Return (X, Y) of the center of cell containing provided text 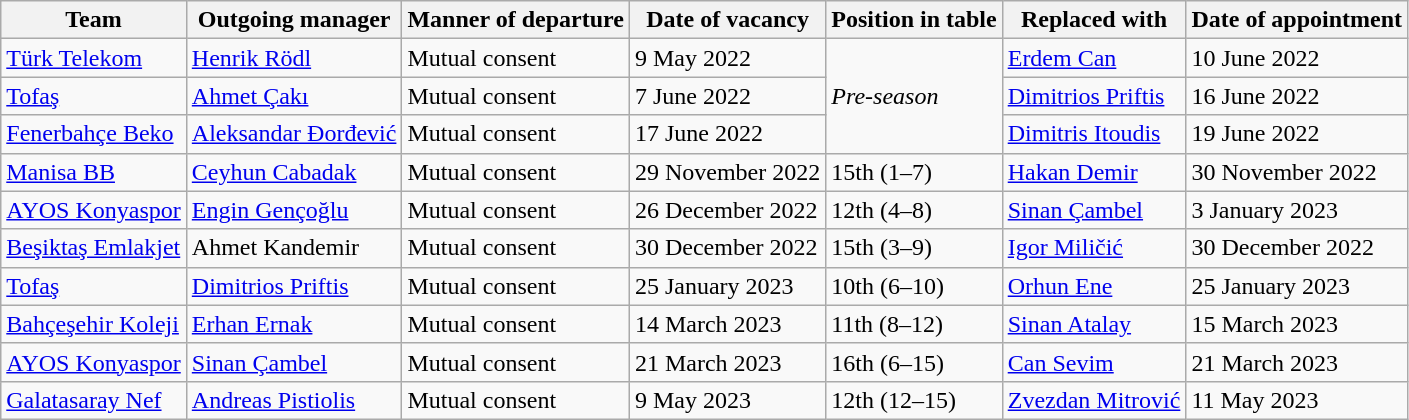
Fenerbahçe Beko (94, 134)
Erhan Ernak (294, 324)
Date of appointment (1297, 20)
Henrik Rödl (294, 58)
Igor Miličić (1094, 248)
9 May 2023 (727, 400)
Ahmet Kandemir (294, 248)
Orhun Ene (1094, 286)
Replaced with (1094, 20)
15 March 2023 (1297, 324)
7 June 2022 (727, 96)
Team (94, 20)
Manisa BB (94, 172)
30 November 2022 (1297, 172)
11 May 2023 (1297, 400)
Ceyhun Cabadak (294, 172)
14 March 2023 (727, 324)
Andreas Pistiolis (294, 400)
Ahmet Çakı (294, 96)
11th (8–12) (914, 324)
Türk Telekom (94, 58)
Date of vacancy (727, 20)
Sinan Atalay (1094, 324)
12th (4–8) (914, 210)
Hakan Demir (1094, 172)
Manner of departure (516, 20)
Can Sevim (1094, 362)
10th (6–10) (914, 286)
17 June 2022 (727, 134)
Outgoing manager (294, 20)
26 December 2022 (727, 210)
Aleksandar Đorđević (294, 134)
Galatasaray Nef (94, 400)
10 June 2022 (1297, 58)
Position in table (914, 20)
9 May 2022 (727, 58)
Dimitris Itoudis (1094, 134)
Erdem Can (1094, 58)
15th (1–7) (914, 172)
15th (3–9) (914, 248)
29 November 2022 (727, 172)
Pre-season (914, 96)
Zvezdan Mitrović (1094, 400)
Beşiktaş Emlakjet (94, 248)
16th (6–15) (914, 362)
Engin Gençoğlu (294, 210)
19 June 2022 (1297, 134)
12th (12–15) (914, 400)
16 June 2022 (1297, 96)
Bahçeşehir Koleji (94, 324)
3 January 2023 (1297, 210)
